Output the [X, Y] coordinate of the center of the cell containing the given text.  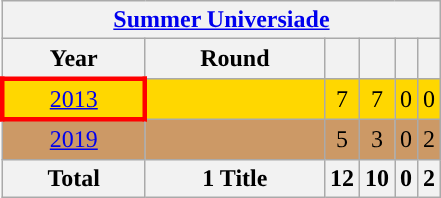
3 [376, 139]
Year [74, 59]
2013 [74, 98]
Round [234, 59]
1 Title [234, 178]
10 [376, 178]
2019 [74, 139]
Total [74, 178]
Summer Universiade [221, 20]
5 [342, 139]
12 [342, 178]
